Extract the [X, Y] coordinate from the center of the cell holding the provided text.  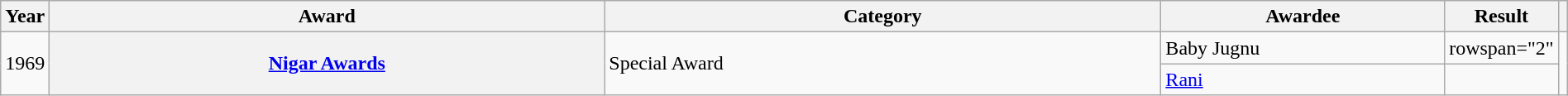
Rani [1303, 79]
Awardee [1303, 17]
Year [25, 17]
1969 [25, 64]
Category [883, 17]
rowspan="2" [1502, 48]
Result [1502, 17]
Award [327, 17]
Baby Jugnu [1303, 48]
Nigar Awards [327, 64]
Special Award [883, 64]
